For the text-containing cell, return its midpoint in [x, y] coordinate format. 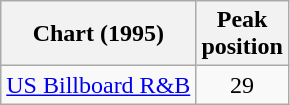
Peakposition [242, 34]
Chart (1995) [98, 34]
US Billboard R&B [98, 85]
29 [242, 85]
